Capture the cell that displays the provided text and extract its [x, y] central coordinate. 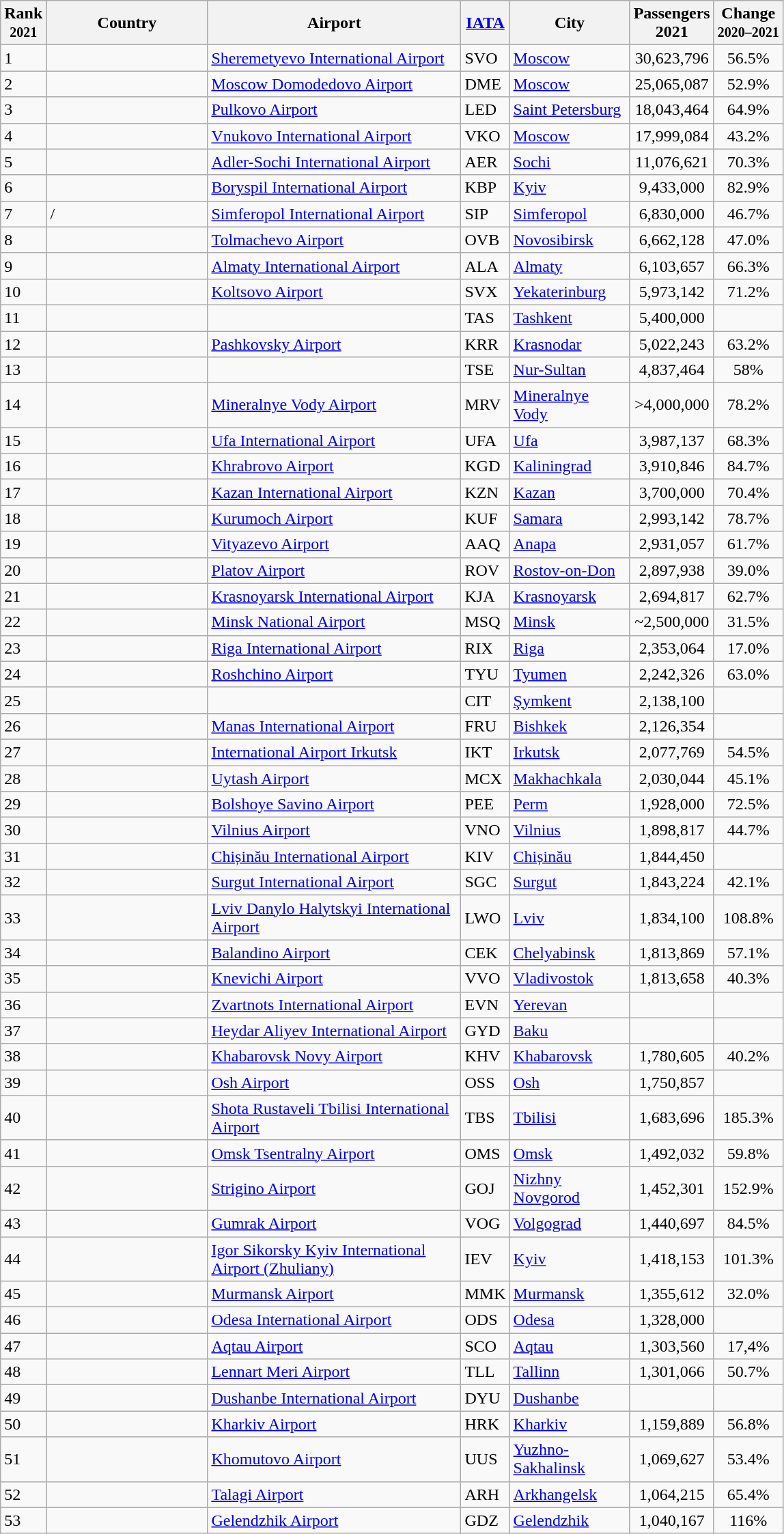
TBS [485, 1117]
Arkhangelsk [570, 1494]
FRU [485, 726]
Pashkovsky Airport [335, 344]
40 [23, 1117]
>4,000,000 [672, 406]
64.9% [748, 110]
43 [23, 1223]
Bishkek [570, 726]
1,355,612 [672, 1294]
27 [23, 752]
Mineralnye Vody Airport [335, 406]
70.4% [748, 492]
Kaliningrad [570, 466]
53.4% [748, 1459]
5 [23, 162]
Moscow Domodedovo Airport [335, 84]
Bolshoye Savino Airport [335, 805]
International Airport Irkutsk [335, 752]
Omsk [570, 1153]
Tbilisi [570, 1117]
/ [127, 214]
1,040,167 [672, 1520]
Aqtau [570, 1346]
Koltsovo Airport [335, 292]
56.5% [748, 58]
Lennart Meri Airport [335, 1372]
63.0% [748, 674]
32 [23, 882]
30 [23, 831]
Krasnoyarsk International Airport [335, 596]
SVX [485, 292]
AAQ [485, 544]
101.3% [748, 1258]
1,303,560 [672, 1346]
22 [23, 622]
24 [23, 674]
185.3% [748, 1117]
65.4% [748, 1494]
2,694,817 [672, 596]
1,440,697 [672, 1223]
11,076,621 [672, 162]
33 [23, 918]
CIT [485, 700]
KBP [485, 188]
Sheremetyevo International Airport [335, 58]
53 [23, 1520]
Volgograd [570, 1223]
108.8% [748, 918]
Vilnius Airport [335, 831]
ALA [485, 266]
51 [23, 1459]
10 [23, 292]
Murmansk Airport [335, 1294]
GDZ [485, 1520]
Gelendzhik [570, 1520]
Irkutsk [570, 752]
Tallinn [570, 1372]
VKO [485, 136]
31.5% [748, 622]
KRR [485, 344]
Minsk [570, 622]
21 [23, 596]
Krasnoyarsk [570, 596]
25 [23, 700]
Igor Sikorsky Kyiv International Airport (Zhuliany) [335, 1258]
OMS [485, 1153]
6,103,657 [672, 266]
Strigino Airport [335, 1188]
45.1% [748, 778]
SVO [485, 58]
43.2% [748, 136]
15 [23, 441]
5,400,000 [672, 318]
Simferopol International Airport [335, 214]
VNO [485, 831]
TAS [485, 318]
23 [23, 648]
29 [23, 805]
34 [23, 953]
Dushanbe International Airport [335, 1398]
Zvartnots International Airport [335, 1005]
6,830,000 [672, 214]
Change2020–2021 [748, 23]
Surgut International Airport [335, 882]
Talagi Airport [335, 1494]
SIP [485, 214]
Ufa International Airport [335, 441]
SGC [485, 882]
PEE [485, 805]
Kazan International Airport [335, 492]
116% [748, 1520]
OSS [485, 1083]
6,662,128 [672, 240]
1,813,869 [672, 953]
MCX [485, 778]
2,931,057 [672, 544]
1,834,100 [672, 918]
EVN [485, 1005]
DME [485, 84]
44 [23, 1258]
2 [23, 84]
42 [23, 1188]
78.2% [748, 406]
GOJ [485, 1188]
7 [23, 214]
Manas International Airport [335, 726]
3 [23, 110]
50 [23, 1424]
Kharkiv Airport [335, 1424]
Khomutovo Airport [335, 1459]
17 [23, 492]
City [570, 23]
70.3% [748, 162]
KIV [485, 856]
Riga International Airport [335, 648]
39 [23, 1083]
Chișinău International Airport [335, 856]
39.0% [748, 570]
Novosibirsk [570, 240]
30,623,796 [672, 58]
4,837,464 [672, 370]
Yekaterinburg [570, 292]
47.0% [748, 240]
Şymkent [570, 700]
Samara [570, 518]
Roshchino Airport [335, 674]
AER [485, 162]
Riga [570, 648]
18 [23, 518]
71.2% [748, 292]
1,780,605 [672, 1057]
3,910,846 [672, 466]
5,022,243 [672, 344]
Sochi [570, 162]
Almaty [570, 266]
MSQ [485, 622]
Vityazevo Airport [335, 544]
56.8% [748, 1424]
Tyumen [570, 674]
Almaty International Airport [335, 266]
Krasnodar [570, 344]
Nur-Sultan [570, 370]
Osh [570, 1083]
~2,500,000 [672, 622]
IKT [485, 752]
61.7% [748, 544]
49 [23, 1398]
2,353,064 [672, 648]
1,328,000 [672, 1320]
40.3% [748, 979]
Murmansk [570, 1294]
16 [23, 466]
19 [23, 544]
Balandino Airport [335, 953]
26 [23, 726]
TSE [485, 370]
IATA [485, 23]
2,030,044 [672, 778]
84.5% [748, 1223]
Ufa [570, 441]
3,700,000 [672, 492]
Saint Petersburg [570, 110]
45 [23, 1294]
1,750,857 [672, 1083]
17,999,084 [672, 136]
Tashkent [570, 318]
Pulkovo Airport [335, 110]
41 [23, 1153]
ODS [485, 1320]
63.2% [748, 344]
Mineralnye Vody [570, 406]
Shota Rustaveli Tbilisi International Airport [335, 1117]
Kurumoch Airport [335, 518]
Country [127, 23]
1,159,889 [672, 1424]
1,452,301 [672, 1188]
Makhachkala [570, 778]
Adler-Sochi International Airport [335, 162]
KUF [485, 518]
Yuzhno-Sakhalinsk [570, 1459]
5,973,142 [672, 292]
Passengers2021 [672, 23]
42.1% [748, 882]
Baku [570, 1031]
Khabarovsk Novy Airport [335, 1057]
1,492,032 [672, 1153]
84.7% [748, 466]
TYU [485, 674]
1 [23, 58]
46.7% [748, 214]
32.0% [748, 1294]
SCO [485, 1346]
KHV [485, 1057]
Chelyabinsk [570, 953]
Yerevan [570, 1005]
46 [23, 1320]
82.9% [748, 188]
57.1% [748, 953]
2,897,938 [672, 570]
Simferopol [570, 214]
Lviv Danylo Halytskyi International Airport [335, 918]
Gumrak Airport [335, 1223]
3,987,137 [672, 441]
1,418,153 [672, 1258]
Vilnius [570, 831]
68.3% [748, 441]
Surgut [570, 882]
78.7% [748, 518]
Odesa International Airport [335, 1320]
31 [23, 856]
72.5% [748, 805]
Nizhny Novgorod [570, 1188]
52.9% [748, 84]
4 [23, 136]
Vnukovo International Airport [335, 136]
Osh Airport [335, 1083]
VVO [485, 979]
UUS [485, 1459]
1,898,817 [672, 831]
1,069,627 [672, 1459]
47 [23, 1346]
UFA [485, 441]
37 [23, 1031]
152.9% [748, 1188]
Odesa [570, 1320]
11 [23, 318]
35 [23, 979]
18,043,464 [672, 110]
Heydar Aliyev International Airport [335, 1031]
50.7% [748, 1372]
VOG [485, 1223]
Minsk National Airport [335, 622]
Omsk Tsentralny Airport [335, 1153]
59.8% [748, 1153]
Tolmachevo Airport [335, 240]
IEV [485, 1258]
TLL [485, 1372]
Lviv [570, 918]
2,242,326 [672, 674]
Kharkiv [570, 1424]
Vladivostok [570, 979]
2,126,354 [672, 726]
RIX [485, 648]
1,813,658 [672, 979]
9 [23, 266]
OVB [485, 240]
17,4% [748, 1346]
GYD [485, 1031]
Aqtau Airport [335, 1346]
LED [485, 110]
DYU [485, 1398]
LWO [485, 918]
ARH [485, 1494]
CEK [485, 953]
52 [23, 1494]
KJA [485, 596]
ROV [485, 570]
1,064,215 [672, 1494]
1,844,450 [672, 856]
Boryspil International Airport [335, 188]
Perm [570, 805]
40.2% [748, 1057]
MMK [485, 1294]
9,433,000 [672, 188]
2,077,769 [672, 752]
17.0% [748, 648]
14 [23, 406]
Khabarovsk [570, 1057]
MRV [485, 406]
6 [23, 188]
Kazan [570, 492]
1,843,224 [672, 882]
20 [23, 570]
Khrabrovo Airport [335, 466]
8 [23, 240]
36 [23, 1005]
Rank2021 [23, 23]
Platov Airport [335, 570]
Uytash Airport [335, 778]
66.3% [748, 266]
28 [23, 778]
Gelendzhik Airport [335, 1520]
Airport [335, 23]
Rostov-on-Don [570, 570]
38 [23, 1057]
44.7% [748, 831]
1,928,000 [672, 805]
1,683,696 [672, 1117]
KZN [485, 492]
13 [23, 370]
KGD [485, 466]
Chișinău [570, 856]
1,301,066 [672, 1372]
12 [23, 344]
2,138,100 [672, 700]
Anapa [570, 544]
48 [23, 1372]
54.5% [748, 752]
58% [748, 370]
HRK [485, 1424]
Knevichi Airport [335, 979]
25,065,087 [672, 84]
Dushanbe [570, 1398]
62.7% [748, 596]
2,993,142 [672, 518]
